For the text-containing cell, return its midpoint in [x, y] coordinate format. 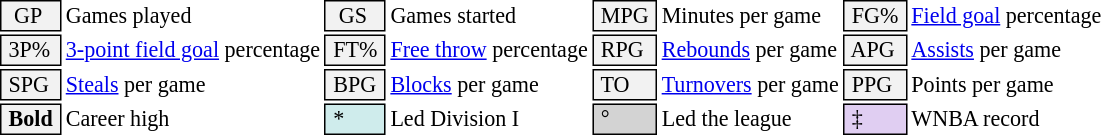
GP [30, 16]
APG [875, 50]
Games played [192, 16]
SPG [30, 85]
GS [356, 16]
3P% [30, 50]
BPG [356, 85]
Steals per game [192, 85]
Turnovers per game [750, 85]
3-point field goal percentage [192, 50]
Blocks per game [489, 85]
Rebounds per game [750, 50]
MPG [624, 16]
PPG [875, 85]
FG% [875, 16]
Free throw percentage [489, 50]
FT% [356, 50]
Games started [489, 16]
TO [624, 85]
Minutes per game [750, 16]
RPG [624, 50]
